Identify which cell holds the provided text, then report its [X, Y] central coordinate. 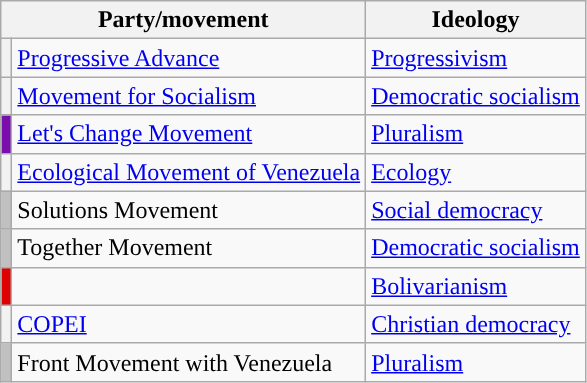
Solutions Movement [189, 210]
Ecological Movement of Venezuela [189, 172]
Movement for Socialism [189, 96]
Together Movement [189, 248]
Ideology [476, 20]
Bolivarianism [476, 286]
Christian democracy [476, 324]
Party/movement [184, 20]
COPEI [189, 324]
Progressivism [476, 58]
Let's Change Movement [189, 134]
Progressive Advance [189, 58]
Front Movement with Venezuela [189, 362]
Ecology [476, 172]
Social democracy [476, 210]
